Determine the [X, Y] coordinate at the center of the cell enclosing the given text.  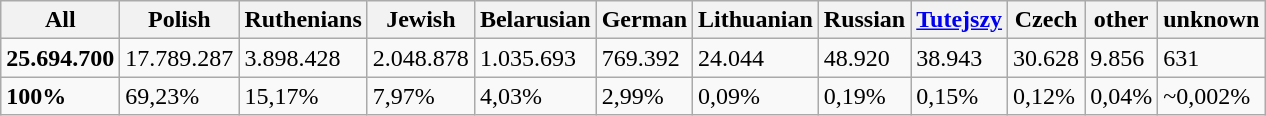
2.048.878 [420, 58]
769.392 [644, 58]
15,17% [303, 96]
Polish [180, 20]
2,99% [644, 96]
9.856 [1122, 58]
Lithuanian [756, 20]
1.035.693 [535, 58]
unknown [1212, 20]
Belarusian [535, 20]
69,23% [180, 96]
All [60, 20]
48.920 [864, 58]
0,19% [864, 96]
0,04% [1122, 96]
4,03% [535, 96]
7,97% [420, 96]
Ruthenians [303, 20]
17.789.287 [180, 58]
other [1122, 20]
30.628 [1046, 58]
24.044 [756, 58]
Czech [1046, 20]
German [644, 20]
0,15% [960, 96]
631 [1212, 58]
~0,002% [1212, 96]
0,09% [756, 96]
Jewish [420, 20]
38.943 [960, 58]
Tutejszy [960, 20]
Russian [864, 20]
0,12% [1046, 96]
25.694.700 [60, 58]
100% [60, 96]
3.898.428 [303, 58]
